Determine the (x, y) coordinate at the center of the cell enclosing the given text.  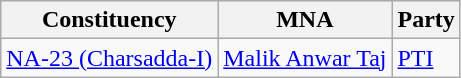
MNA (305, 20)
PTI (426, 58)
Party (426, 20)
Malik Anwar Taj (305, 58)
Constituency (110, 20)
NA-23 (Charsadda-I) (110, 58)
